Scan for the cell matching the given text and deliver its [x, y] coordinate at center. 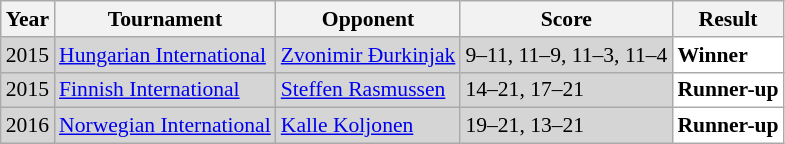
Opponent [368, 19]
Hungarian International [165, 55]
Winner [728, 55]
9–11, 11–9, 11–3, 11–4 [566, 55]
Tournament [165, 19]
Result [728, 19]
2016 [28, 126]
Score [566, 19]
Zvonimir Đurkinjak [368, 55]
Year [28, 19]
19–21, 13–21 [566, 126]
Steffen Rasmussen [368, 90]
Kalle Koljonen [368, 126]
Norwegian International [165, 126]
14–21, 17–21 [566, 90]
Finnish International [165, 90]
